Output the (x, y) coordinate of the center of the cell containing the given text.  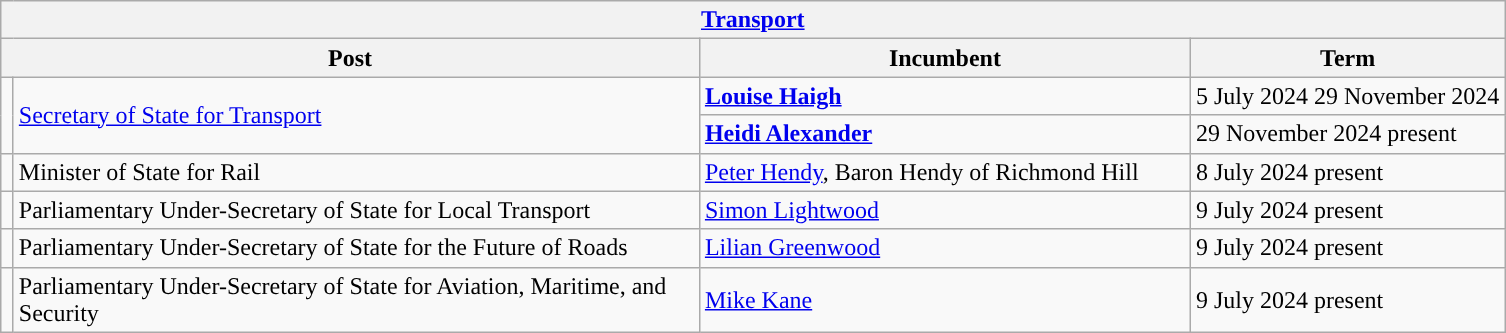
Transport (753, 20)
Post (350, 58)
Term (1347, 58)
Incumbent (944, 58)
5 July 2024 29 November 2024 (1347, 96)
Heidi Alexander (944, 134)
29 November 2024 present (1347, 134)
Mike Kane (944, 300)
Minister of State for Rail (356, 172)
Louise Haigh (944, 96)
Simon Lightwood (944, 210)
Peter Hendy, Baron Hendy of Richmond Hill (944, 172)
Lilian Greenwood (944, 248)
Parliamentary Under-Secretary of State for Aviation, Maritime, and Security (356, 300)
Secretary of State for Transport (356, 115)
Parliamentary Under-Secretary of State for Local Transport (356, 210)
8 July 2024 present (1347, 172)
Parliamentary Under-Secretary of State for the Future of Roads (356, 248)
